Return the [X, Y] coordinate for the center point of the cell that contains the specified text.  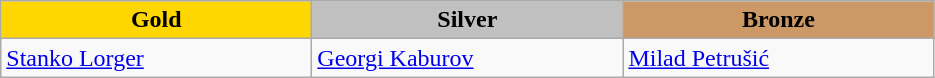
Bronze [778, 20]
Milad Petrušić [778, 58]
Georgi Kaburov [468, 58]
Silver [468, 20]
Gold [156, 20]
Stanko Lorger [156, 58]
